Extract the (X, Y) coordinate from the center of the cell holding the provided text.  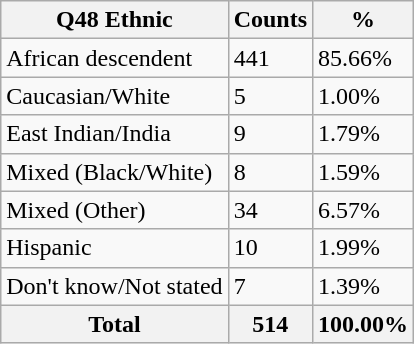
85.66% (364, 58)
10 (270, 248)
9 (270, 134)
6.57% (364, 210)
514 (270, 324)
Don't know/Not stated (114, 286)
Hispanic (114, 248)
Q48 Ethnic (114, 20)
5 (270, 96)
1.59% (364, 172)
1.00% (364, 96)
Mixed (Black/White) (114, 172)
1.39% (364, 286)
East Indian/India (114, 134)
441 (270, 58)
1.79% (364, 134)
Caucasian/White (114, 96)
1.99% (364, 248)
100.00% (364, 324)
34 (270, 210)
7 (270, 286)
Total (114, 324)
% (364, 20)
Mixed (Other) (114, 210)
African descendent (114, 58)
Counts (270, 20)
8 (270, 172)
